Identify which cell holds the provided text, then report its (x, y) central coordinate. 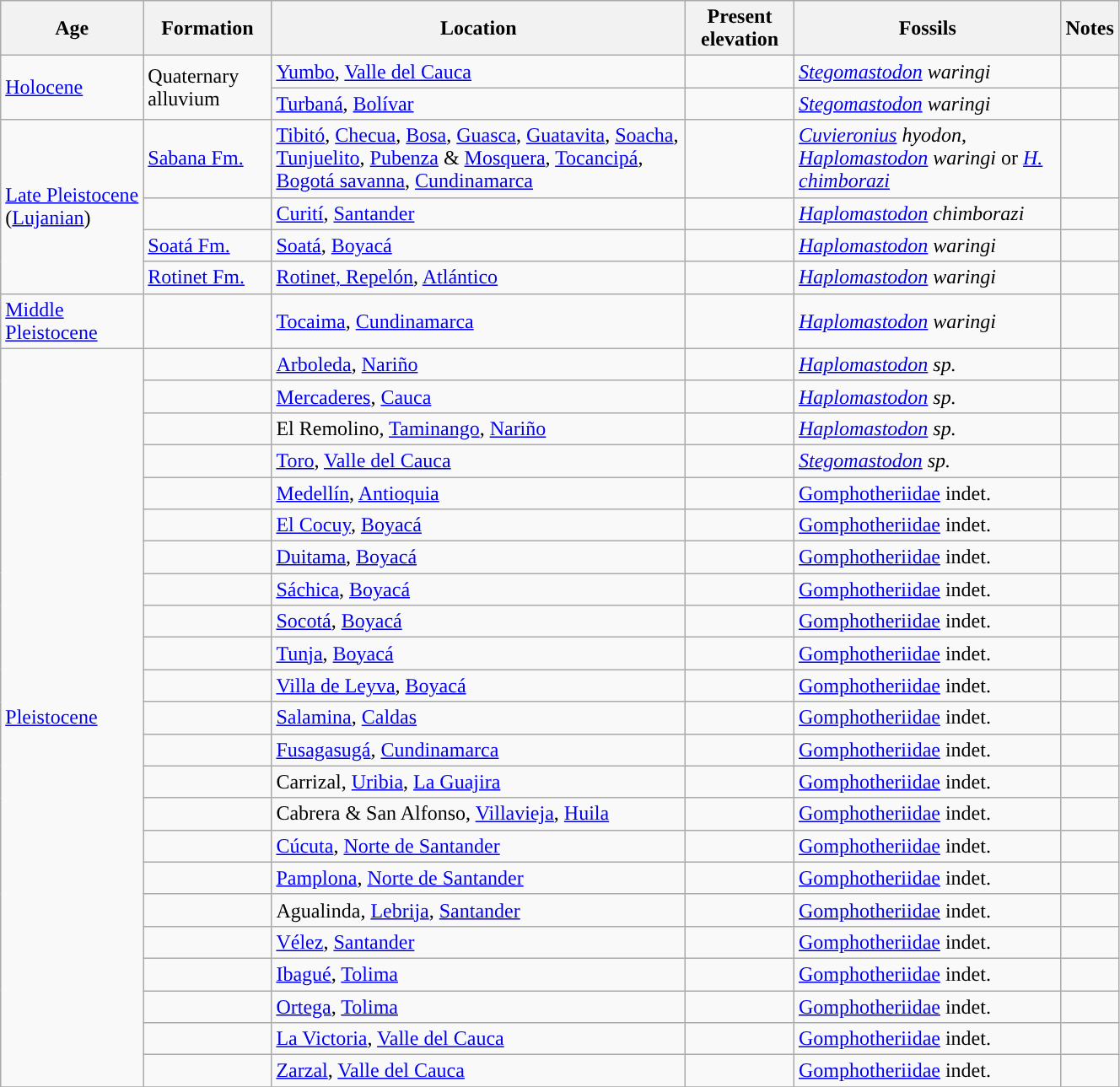
Rotinet, Repelón, Atlántico (479, 277)
Tocaima, Cundinamarca (479, 320)
Cúcuta, Norte de Santander (479, 846)
Present elevation (740, 29)
Cuvieronius hyodon, Haplomastodon waringi or H. chimborazi (928, 159)
Fossils (928, 29)
Stegomastodon sp. (928, 460)
Rotinet Fm. (207, 277)
Location (479, 29)
Quaternary alluvium (207, 88)
Mercaderes, Cauca (479, 396)
Pleistocene (73, 717)
Socotá, Boyacá (479, 622)
Pamplona, Norte de Santander (479, 878)
Holocene (73, 88)
Formation (207, 29)
Ortega, Tolima (479, 1006)
Salamina, Caldas (479, 718)
El Remolino, Taminango, Nariño (479, 428)
Notes (1090, 29)
Toro, Valle del Cauca (479, 460)
Curití, Santander (479, 213)
El Cocuy, Boyacá (479, 525)
Duitama, Boyacá (479, 557)
Arboleda, Nariño (479, 364)
Vélez, Santander (479, 942)
Tunja, Boyacá (479, 654)
Yumbo, Valle del Cauca (479, 72)
Haplomastodon chimborazi (928, 213)
Age (73, 29)
Sáchica, Boyacá (479, 589)
Soatá Fm. (207, 245)
Ibagué, Tolima (479, 974)
Turbaná, Bolívar (479, 104)
Soatá, Boyacá (479, 245)
Late Pleistocene (Lujanian) (73, 207)
Medellín, Antioquia (479, 493)
Fusagasugá, Cundinamarca (479, 750)
Sabana Fm. (207, 159)
Middle Pleistocene (73, 320)
Villa de Leyva, Boyacá (479, 686)
Carrizal, Uribia, La Guajira (479, 782)
Cabrera & San Alfonso, Villavieja, Huila (479, 814)
Zarzal, Valle del Cauca (479, 1071)
La Victoria, Valle del Cauca (479, 1039)
Tibitó, Checua, Bosa, Guasca, Guatavita, Soacha, Tunjuelito, Pubenza & Mosquera, Tocancipá, Bogotá savanna, Cundinamarca (479, 159)
Agualinda, Lebrija, Santander (479, 910)
